Identify which cell holds the provided text, then report its [X, Y] central coordinate. 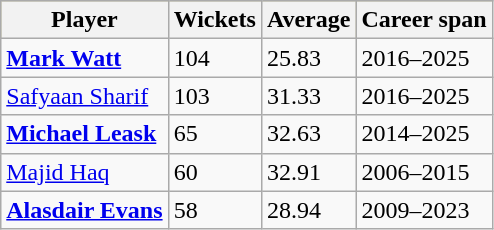
58 [214, 210]
28.94 [308, 210]
31.33 [308, 96]
Alasdair Evans [84, 210]
32.63 [308, 134]
65 [214, 134]
103 [214, 96]
32.91 [308, 172]
2009–2023 [424, 210]
25.83 [308, 58]
60 [214, 172]
Career span [424, 20]
Player [84, 20]
104 [214, 58]
Michael Leask [84, 134]
Average [308, 20]
Majid Haq [84, 172]
2014–2025 [424, 134]
Safyaan Sharif [84, 96]
2006–2015 [424, 172]
Wickets [214, 20]
Mark Watt [84, 58]
